Provide the (X, Y) coordinate of the cell's center where the given text is located.  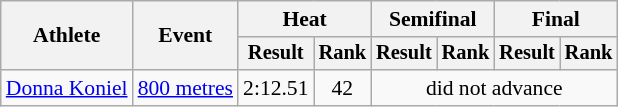
did not advance (494, 88)
Final (556, 19)
2:12.51 (276, 88)
Semifinal (432, 19)
Donna Koniel (67, 88)
800 metres (186, 88)
Event (186, 36)
Athlete (67, 36)
42 (343, 88)
Heat (304, 19)
